Detect which cell encompasses the target text, then output its [x, y] center coordinate. 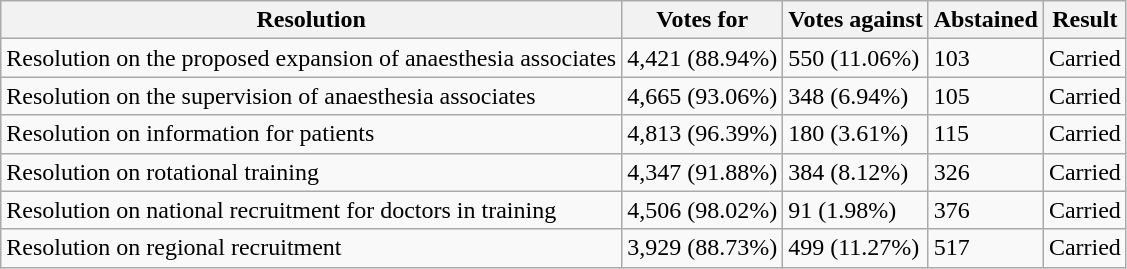
4,813 (96.39%) [702, 134]
Resolution on regional recruitment [312, 248]
Resolution on rotational training [312, 172]
3,929 (88.73%) [702, 248]
384 (8.12%) [856, 172]
Resolution on the proposed expansion of anaesthesia associates [312, 58]
105 [986, 96]
4,347 (91.88%) [702, 172]
550 (11.06%) [856, 58]
103 [986, 58]
376 [986, 210]
4,506 (98.02%) [702, 210]
Votes for [702, 20]
180 (3.61%) [856, 134]
499 (11.27%) [856, 248]
Result [1084, 20]
Resolution on the supervision of anaesthesia associates [312, 96]
Abstained [986, 20]
Resolution [312, 20]
517 [986, 248]
Resolution on information for patients [312, 134]
115 [986, 134]
Votes against [856, 20]
Resolution on national recruitment for doctors in training [312, 210]
4,665 (93.06%) [702, 96]
4,421 (88.94%) [702, 58]
326 [986, 172]
348 (6.94%) [856, 96]
91 (1.98%) [856, 210]
